Provide the [X, Y] coordinate of the cell's center where the given text is located.  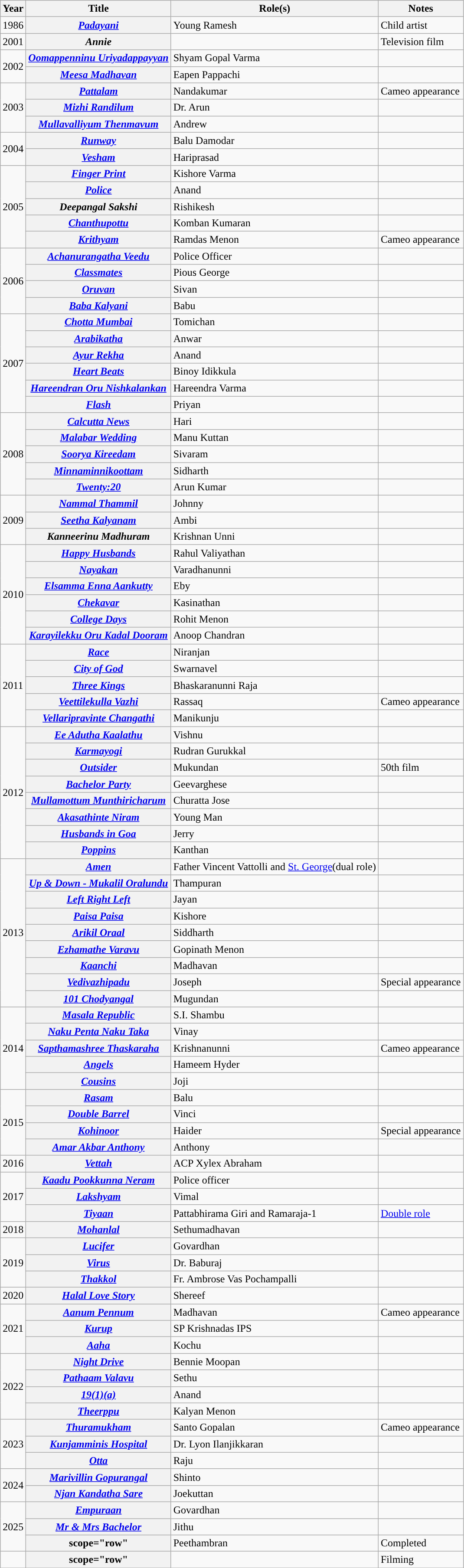
Dr. Baburaj [274, 1263]
Varadhanunni [274, 570]
Shereef [274, 1296]
Krishnanunni [274, 1048]
Hariprasad [274, 157]
Young Ramesh [274, 25]
Eapen Pappachi [274, 75]
Eby [274, 586]
Poppins [98, 850]
Santo Gopalan [274, 1428]
2011 [13, 685]
SP Krishnadas IPS [274, 1329]
Race [98, 652]
Chekavar [98, 603]
Marivillin Gopurangal [98, 1477]
Nayakan [98, 570]
Arun Kumar [274, 487]
Nammal Thammil [98, 504]
Arabikatha [98, 339]
Mohanlal [98, 1229]
2012 [13, 792]
Theerppu [98, 1411]
Vinci [274, 1114]
Calcutta News [98, 421]
2004 [13, 149]
Haider [274, 1131]
Naku Penta Naku Taka [98, 1032]
Child artist [421, 25]
Seetha Kalyanam [98, 520]
Amar Akbar Anthony [98, 1147]
Sethu [274, 1378]
2017 [13, 1196]
Jithu [274, 1526]
Halal Love Story [98, 1296]
Kurup [98, 1329]
Annie [98, 42]
Siddharth [274, 932]
Babu [274, 306]
Masala Republic [98, 1015]
Deepangal Sakshi [98, 207]
Finger Print [98, 173]
Police [98, 190]
Malabar Wedding [98, 437]
Ayur Rekha [98, 355]
ACP Xylex Abraham [274, 1164]
Left Right Left [98, 900]
Swarnavel [274, 668]
Twenty:20 [98, 487]
Sivaram [274, 454]
Shyam Gopal Varma [274, 58]
Arikil Oraal [98, 932]
Vesham [98, 157]
Rudran Gurukkal [274, 751]
Geevarghese [274, 784]
2008 [13, 454]
2019 [13, 1262]
Kishore Varma [274, 173]
Thakkol [98, 1279]
Tiyaan [98, 1213]
Cousins [98, 1081]
Mizhi Randilum [98, 108]
Notes [421, 9]
Binoy Idikkula [274, 372]
Rassaq [274, 701]
Kanneerinu Madhuram [98, 537]
2015 [13, 1122]
Title [98, 9]
Achanurangatha Veedu [98, 256]
Police officer [274, 1180]
19(1)(a) [98, 1395]
Three Kings [98, 685]
Karmayogi [98, 751]
Joji [274, 1081]
Soorya Kireedam [98, 454]
Double role [421, 1213]
Chanthupottu [98, 223]
Role(s) [274, 9]
2023 [13, 1444]
Jayan [274, 900]
Paisa Paisa [98, 916]
Balu [274, 1098]
Sidharth [274, 470]
Filming [421, 1560]
Husbands in Goa [98, 834]
Kasinathan [274, 603]
Sethumadhavan [274, 1229]
Pious George [274, 273]
101 Chodyangal [98, 998]
Veettilekulla Vazhi [98, 701]
Mugundan [274, 998]
Pattalam [98, 91]
Angels [98, 1065]
Empuraan [98, 1510]
2013 [13, 933]
Vimal [274, 1196]
2025 [13, 1526]
Up & Down - Mukalil Oralundu [98, 883]
Vellaripravinte Changathi [98, 718]
Kaadu Pookkunna Neram [98, 1180]
Manu Kuttan [274, 437]
Pathaam Valavu [98, 1378]
Gopinath Menon [274, 949]
Joekuttan [274, 1493]
Ee Adutha Kaalathu [98, 735]
Double Barrel [98, 1114]
Krishnan Unni [274, 537]
Night Drive [98, 1362]
Shinto [274, 1477]
Happy Husbands [98, 553]
Dr. Lyon Ilanjikkaran [274, 1444]
Vettah [98, 1164]
Kalyan Menon [274, 1411]
Manikunju [274, 718]
Oruvan [98, 289]
Mr & Mrs Bachelor [98, 1526]
Churatta Jose [274, 801]
Oomappenninu Uriyadappayyan [98, 58]
Ramdas Menon [274, 240]
Otta [98, 1460]
Kohinoor [98, 1131]
Rishikesh [274, 207]
2014 [13, 1048]
Nandakumar [274, 91]
Krithyam [98, 240]
Njan Kandatha Sare [98, 1493]
Hareendra Varma [274, 388]
S.I. Shambu [274, 1015]
Karayilekku Oru Kadal Dooram [98, 636]
50th film [421, 768]
Completed [421, 1543]
Police Officer [274, 256]
Thampuran [274, 883]
Thuramukham [98, 1428]
Flash [98, 404]
Elsamma Enna Aankutty [98, 586]
College Days [98, 619]
Vishnu [274, 735]
Kochu [274, 1345]
City of God [98, 668]
Kanthan [274, 850]
2007 [13, 363]
Balu Damodar [274, 140]
2005 [13, 206]
Father Vincent Vattolli and St. George(dual role) [274, 867]
Minnaminnikoottam [98, 470]
Chotta Mumbai [98, 322]
Akasathinte Niram [98, 817]
Television film [421, 42]
Kunjamminis Hospital [98, 1444]
Outsider [98, 768]
2006 [13, 281]
Padayani [98, 25]
Year [13, 9]
Bachelor Party [98, 784]
Kishore [274, 916]
2001 [13, 42]
Lucifer [98, 1246]
Priyan [274, 404]
Jerry [274, 834]
Hareendran Oru Nishkalankan [98, 388]
Aanum Pennum [98, 1312]
Rohit Menon [274, 619]
Fr. Ambrose Vas Pochampalli [274, 1279]
Rasam [98, 1098]
Sivan [274, 289]
Peethambran [274, 1543]
Virus [98, 1263]
Runway [98, 140]
Anthony [274, 1147]
Sapthamashree Thaskaraha [98, 1048]
Vinay [274, 1032]
Komban Kumaran [274, 223]
2020 [13, 1296]
Young Man [274, 817]
Ambi [274, 520]
Dr. Arun [274, 108]
Ezhamathe Varavu [98, 949]
Baba Kalyani [98, 306]
Andrew [274, 124]
Tomichan [274, 322]
Pattabhirama Giri and Ramaraja-1 [274, 1213]
Mukundan [274, 768]
Hameem Hyder [274, 1065]
Niranjan [274, 652]
1986 [13, 25]
2002 [13, 66]
2016 [13, 1164]
2003 [13, 108]
Classmates [98, 273]
Anoop Chandran [274, 636]
2021 [13, 1329]
Johnny [274, 504]
2010 [13, 594]
Joseph [274, 982]
2018 [13, 1229]
Mullamottum Munthiricharum [98, 801]
Meesa Madhavan [98, 75]
Amen [98, 867]
Anwar [274, 339]
Mullavalliyum Thenmavum [98, 124]
Raju [274, 1460]
Heart Beats [98, 372]
2022 [13, 1386]
Vedivazhipadu [98, 982]
Bennie Moopan [274, 1362]
Rahul Valiyathan [274, 553]
Bhaskaranunni Raja [274, 685]
Aaha [98, 1345]
2024 [13, 1485]
Hari [274, 421]
Lakshyam [98, 1196]
2009 [13, 520]
Kaanchi [98, 965]
